From the cell containing the given text, extract its center point as [X, Y] coordinate. 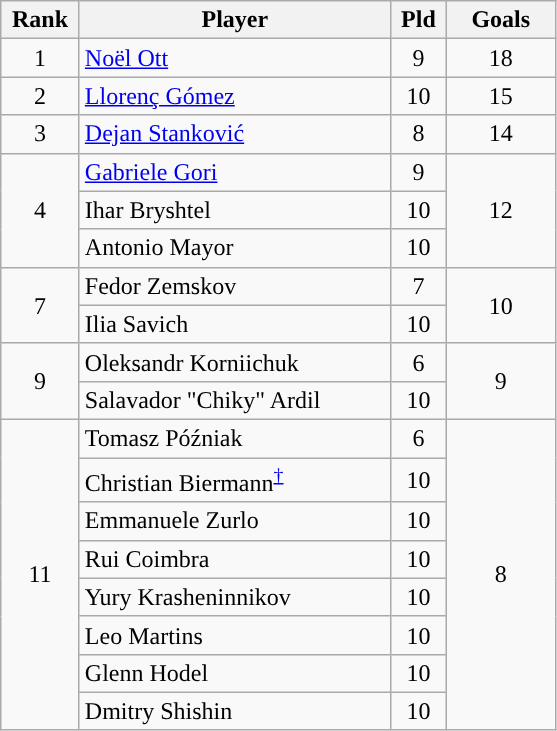
Dmitry Shishin [234, 711]
Salavador "Chiky" Ardil [234, 400]
Antonio Mayor [234, 248]
Ilia Savich [234, 324]
Llorenç Gómez [234, 96]
11 [40, 574]
Gabriele Gori [234, 172]
4 [40, 210]
Leo Martins [234, 635]
14 [500, 134]
1 [40, 58]
Noël Ott [234, 58]
Christian Biermann† [234, 480]
Glenn Hodel [234, 673]
Rank [40, 20]
Emmanuele Zurlo [234, 521]
18 [500, 58]
Yury Krasheninnikov [234, 597]
15 [500, 96]
Fedor Zemskov [234, 286]
Goals [500, 20]
12 [500, 210]
2 [40, 96]
Dejan Stanković [234, 134]
Pld [418, 20]
Player [234, 20]
Ihar Bryshtel [234, 210]
Rui Coimbra [234, 559]
Tomasz Późniak [234, 438]
3 [40, 134]
Oleksandr Korniichuk [234, 362]
